For the text-containing cell, return its midpoint in [x, y] coordinate format. 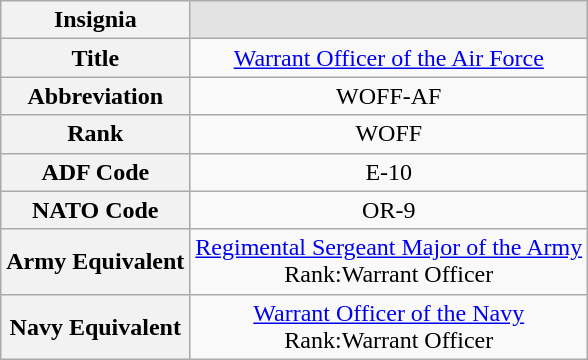
OR-9 [389, 210]
Navy Equivalent [96, 326]
WOFF-AF [389, 96]
NATO Code [96, 210]
E-10 [389, 172]
ADF Code [96, 172]
Insignia [96, 20]
Title [96, 58]
Warrant Officer of the Air Force [389, 58]
Warrant Officer of the NavyRank:Warrant Officer [389, 326]
Army Equivalent [96, 262]
Rank [96, 134]
Abbreviation [96, 96]
Regimental Sergeant Major of the ArmyRank:Warrant Officer [389, 262]
WOFF [389, 134]
